Scan for the cell matching the given text and deliver its [X, Y] coordinate at center. 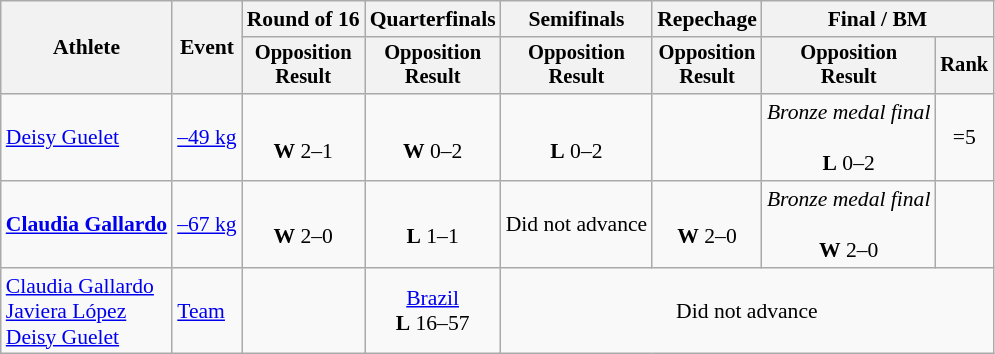
Deisy Guelet [86, 138]
=5 [964, 138]
Rank [964, 66]
Bronze medal finalW 2–0 [849, 224]
Athlete [86, 48]
Round of 16 [304, 19]
–67 kg [206, 224]
Final / BM [878, 19]
Claudia Gallardo [86, 224]
Repechage [707, 19]
W 2–1 [304, 138]
Quarterfinals [433, 19]
Event [206, 48]
Semifinals [577, 19]
Bronze medal finalL 0–2 [849, 138]
W 0–2 [433, 138]
L 0–2 [577, 138]
L 1–1 [433, 224]
–49 kg [206, 138]
Did not advance [577, 224]
